Find where the given text appears and provide that cell's center as (x, y) coordinate. 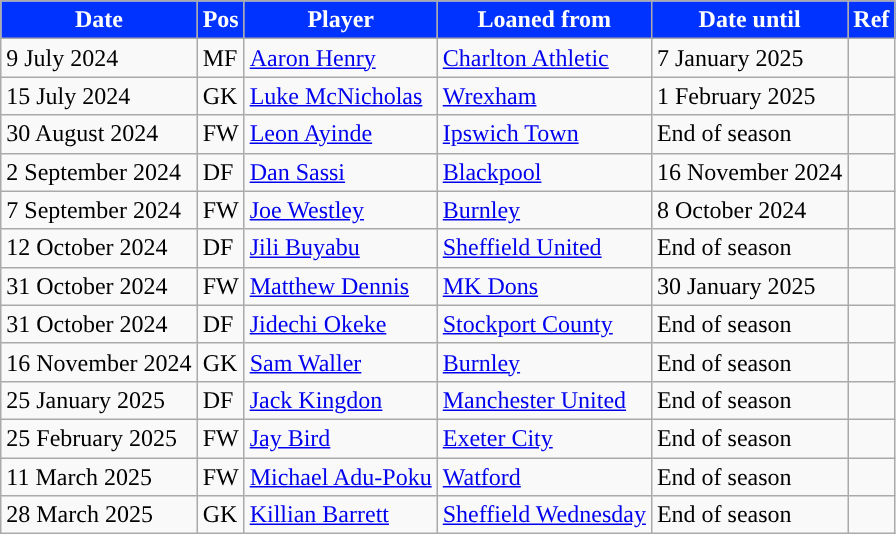
Charlton Athletic (544, 58)
Player (340, 20)
Exeter City (544, 438)
Luke McNicholas (340, 96)
Killian Barrett (340, 515)
7 January 2025 (749, 58)
7 September 2024 (99, 210)
11 March 2025 (99, 477)
9 July 2024 (99, 58)
Leon Ayinde (340, 134)
Manchester United (544, 400)
Date until (749, 20)
25 January 2025 (99, 400)
Wrexham (544, 96)
Ref (872, 20)
Joe Westley (340, 210)
Blackpool (544, 172)
Sam Waller (340, 362)
Jay Bird (340, 438)
Loaned from (544, 20)
Date (99, 20)
25 February 2025 (99, 438)
Sheffield Wednesday (544, 515)
MF (220, 58)
12 October 2024 (99, 248)
Ipswich Town (544, 134)
Michael Adu-Poku (340, 477)
15 July 2024 (99, 96)
Matthew Dennis (340, 286)
30 January 2025 (749, 286)
Dan Sassi (340, 172)
Stockport County (544, 324)
Jack Kingdon (340, 400)
Jili Buyabu (340, 248)
1 February 2025 (749, 96)
30 August 2024 (99, 134)
Watford (544, 477)
Aaron Henry (340, 58)
28 March 2025 (99, 515)
Jidechi Okeke (340, 324)
Pos (220, 20)
2 September 2024 (99, 172)
8 October 2024 (749, 210)
MK Dons (544, 286)
Sheffield United (544, 248)
